Locate the cell with the specified text and output its [X, Y] center coordinate. 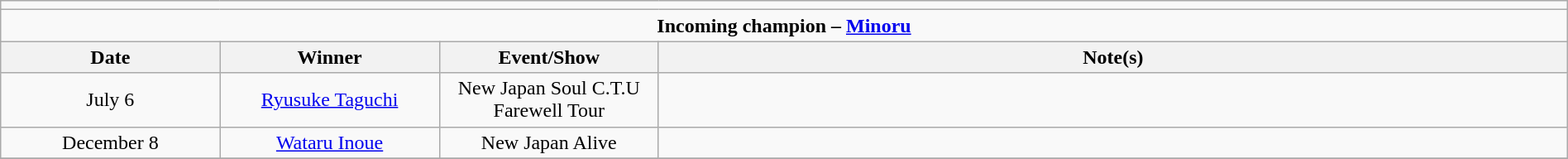
New Japan Soul C.T.U Farewell Tour [549, 99]
Wataru Inoue [329, 142]
Winner [329, 57]
July 6 [111, 99]
Incoming champion – Minoru [784, 26]
Ryusuke Taguchi [329, 99]
New Japan Alive [549, 142]
Note(s) [1113, 57]
December 8 [111, 142]
Date [111, 57]
Event/Show [549, 57]
